Provide the (x, y) coordinate of the cell's center where the given text is located.  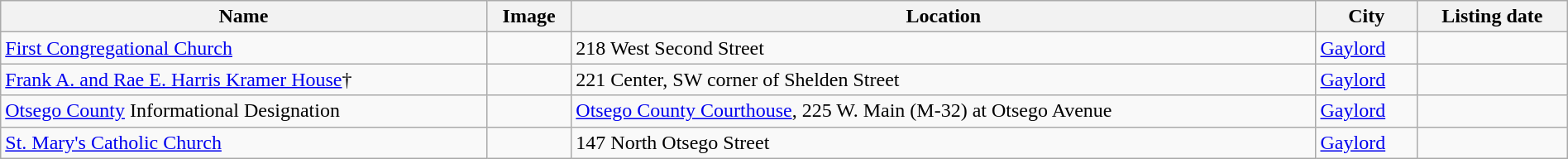
221 Center, SW corner of Shelden Street (944, 79)
St. Mary's Catholic Church (244, 142)
First Congregational Church (244, 48)
Frank A. and Rae E. Harris Kramer House† (244, 79)
Listing date (1492, 17)
Otsego County Informational Designation (244, 111)
Name (244, 17)
Otsego County Courthouse, 225 W. Main (M-32) at Otsego Avenue (944, 111)
City (1366, 17)
Location (944, 17)
147 North Otsego Street (944, 142)
218 West Second Street (944, 48)
Image (528, 17)
